Identify which cell holds the provided text, then report its [X, Y] central coordinate. 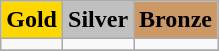
Silver [98, 20]
Gold [32, 20]
Bronze [176, 20]
